Locate the cell with the specified text and output its [X, Y] center coordinate. 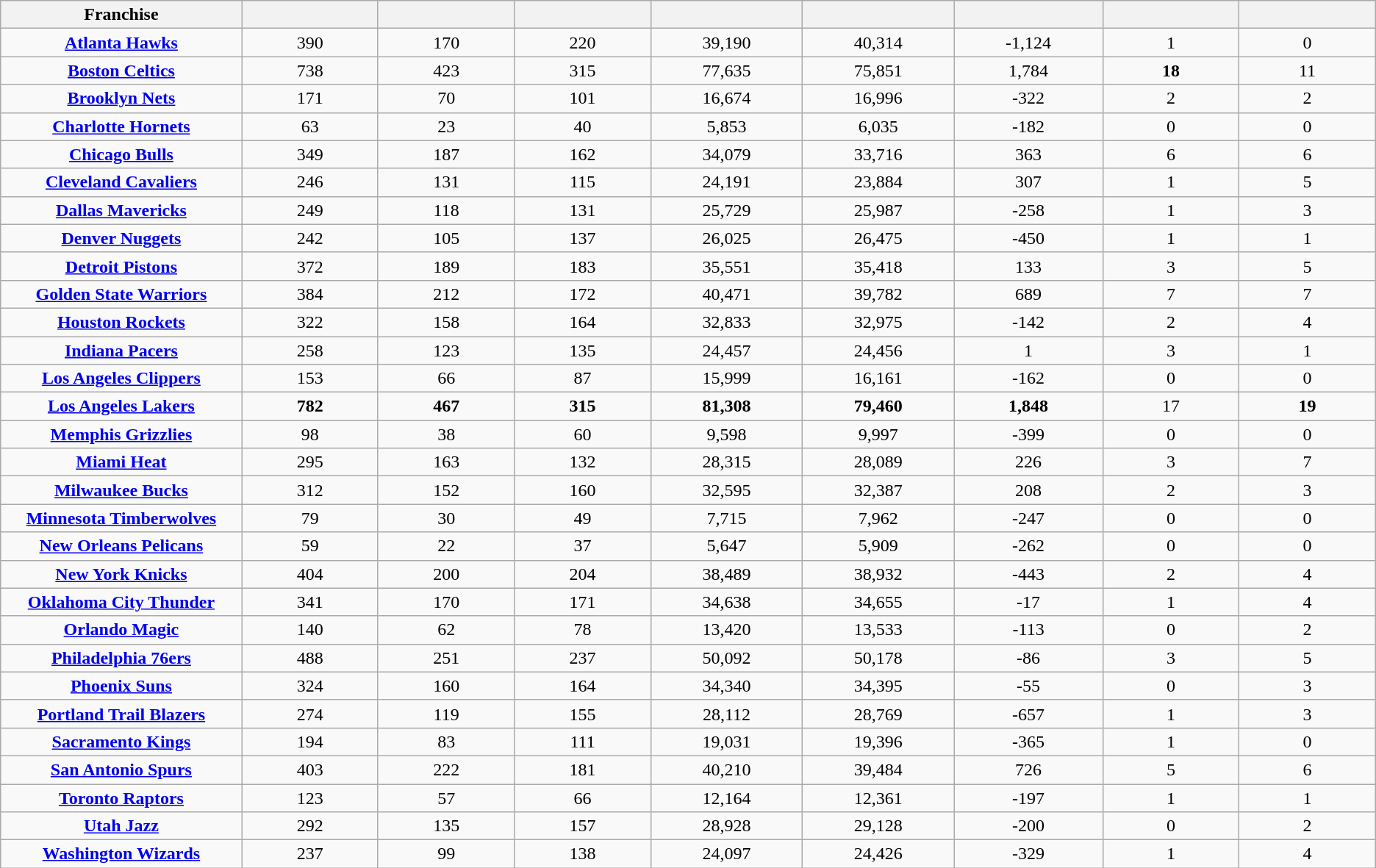
99 [445, 854]
Oklahoma City Thunder [121, 602]
390 [310, 43]
16,161 [878, 379]
226 [1028, 462]
New Orleans Pelicans [121, 546]
28,089 [878, 462]
38 [445, 434]
-262 [1028, 546]
39,190 [726, 43]
11 [1308, 71]
-443 [1028, 574]
7,715 [726, 518]
9,997 [878, 434]
-86 [1028, 658]
16,996 [878, 98]
5,647 [726, 546]
-182 [1028, 126]
81,308 [726, 406]
40,210 [726, 770]
Minnesota Timberwolves [121, 518]
83 [445, 742]
403 [310, 770]
212 [445, 294]
189 [445, 266]
372 [310, 266]
28,928 [726, 826]
12,164 [726, 797]
Indiana Pacers [121, 351]
187 [445, 154]
San Antonio Spurs [121, 770]
782 [310, 406]
258 [310, 351]
-329 [1028, 854]
34,638 [726, 602]
17 [1170, 406]
488 [310, 658]
79,460 [878, 406]
119 [445, 714]
738 [310, 71]
Chicago Bulls [121, 154]
39,782 [878, 294]
Phoenix Suns [121, 686]
163 [445, 462]
137 [582, 238]
Houston Rockets [121, 322]
Golden State Warriors [121, 294]
16,674 [726, 98]
158 [445, 322]
50,092 [726, 658]
-450 [1028, 238]
30 [445, 518]
-657 [1028, 714]
111 [582, 742]
77,635 [726, 71]
28,769 [878, 714]
98 [310, 434]
Milwaukee Bucks [121, 490]
Los Angeles Clippers [121, 379]
-200 [1028, 826]
57 [445, 797]
23,884 [878, 182]
172 [582, 294]
24,097 [726, 854]
115 [582, 182]
118 [445, 210]
292 [310, 826]
251 [445, 658]
38,489 [726, 574]
200 [445, 574]
101 [582, 98]
60 [582, 434]
40 [582, 126]
26,025 [726, 238]
49 [582, 518]
40,314 [878, 43]
153 [310, 379]
Utah Jazz [121, 826]
726 [1028, 770]
-17 [1028, 602]
24,191 [726, 182]
181 [582, 770]
34,655 [878, 602]
-1,124 [1028, 43]
39,484 [878, 770]
349 [310, 154]
87 [582, 379]
Dallas Mavericks [121, 210]
62 [445, 630]
Philadelphia 76ers [121, 658]
274 [310, 714]
Boston Celtics [121, 71]
75,851 [878, 71]
133 [1028, 266]
Detroit Pistons [121, 266]
34,395 [878, 686]
-113 [1028, 630]
26,475 [878, 238]
-142 [1028, 322]
194 [310, 742]
162 [582, 154]
19 [1308, 406]
35,418 [878, 266]
19,031 [726, 742]
Toronto Raptors [121, 797]
29,128 [878, 826]
32,595 [726, 490]
155 [582, 714]
132 [582, 462]
-55 [1028, 686]
-399 [1028, 434]
Washington Wizards [121, 854]
15,999 [726, 379]
63 [310, 126]
138 [582, 854]
183 [582, 266]
423 [445, 71]
6,035 [878, 126]
9,598 [726, 434]
467 [445, 406]
28,112 [726, 714]
34,340 [726, 686]
28,315 [726, 462]
32,387 [878, 490]
341 [310, 602]
5,853 [726, 126]
249 [310, 210]
32,833 [726, 322]
105 [445, 238]
307 [1028, 182]
24,456 [878, 351]
79 [310, 518]
25,729 [726, 210]
40,471 [726, 294]
Atlanta Hawks [121, 43]
38,932 [878, 574]
404 [310, 574]
12,361 [878, 797]
13,420 [726, 630]
7,962 [878, 518]
Miami Heat [121, 462]
13,533 [878, 630]
295 [310, 462]
Denver Nuggets [121, 238]
242 [310, 238]
59 [310, 546]
1,848 [1028, 406]
Cleveland Cavaliers [121, 182]
25,987 [878, 210]
37 [582, 546]
Charlotte Hornets [121, 126]
23 [445, 126]
363 [1028, 154]
384 [310, 294]
208 [1028, 490]
70 [445, 98]
34,079 [726, 154]
35,551 [726, 266]
322 [310, 322]
24,457 [726, 351]
Portland Trail Blazers [121, 714]
157 [582, 826]
78 [582, 630]
689 [1028, 294]
324 [310, 686]
5,909 [878, 546]
-197 [1028, 797]
246 [310, 182]
Memphis Grizzlies [121, 434]
-258 [1028, 210]
140 [310, 630]
24,426 [878, 854]
Orlando Magic [121, 630]
-365 [1028, 742]
18 [1170, 71]
50,178 [878, 658]
Franchise [121, 15]
Sacramento Kings [121, 742]
-322 [1028, 98]
312 [310, 490]
152 [445, 490]
-247 [1028, 518]
204 [582, 574]
19,396 [878, 742]
222 [445, 770]
-162 [1028, 379]
33,716 [878, 154]
220 [582, 43]
1,784 [1028, 71]
New York Knicks [121, 574]
Los Angeles Lakers [121, 406]
Brooklyn Nets [121, 98]
22 [445, 546]
32,975 [878, 322]
